Scan for the cell matching the given text and deliver its [X, Y] coordinate at center. 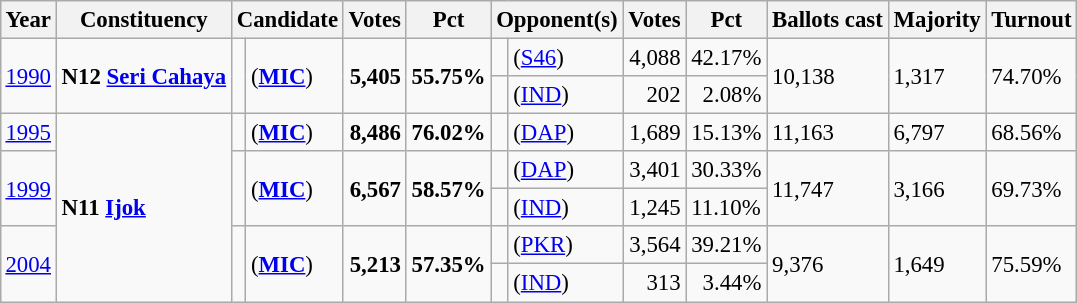
55.75% [448, 76]
39.21% [726, 245]
Ballots cast [828, 20]
6,797 [937, 133]
1,317 [937, 76]
1995 [28, 133]
1,689 [654, 133]
1990 [28, 76]
57.35% [448, 264]
75.59% [1032, 264]
5,405 [374, 76]
11.10% [726, 208]
69.73% [1032, 188]
3.44% [726, 283]
Year [28, 20]
2004 [28, 264]
(S46) [566, 57]
Opponent(s) [557, 20]
1,245 [654, 208]
1999 [28, 188]
10,138 [828, 76]
Constituency [144, 20]
Turnout [1032, 20]
11,163 [828, 133]
76.02% [448, 133]
Majority [937, 20]
8,486 [374, 133]
N12 Seri Cahaya [144, 76]
N11 Ijok [144, 208]
202 [654, 95]
(PKR) [566, 245]
3,166 [937, 188]
58.57% [448, 188]
15.13% [726, 133]
30.33% [726, 170]
Candidate [287, 20]
74.70% [1032, 76]
1,649 [937, 264]
6,567 [374, 188]
2.08% [726, 95]
3,564 [654, 245]
3,401 [654, 170]
313 [654, 283]
11,747 [828, 188]
68.56% [1032, 133]
42.17% [726, 57]
9,376 [828, 264]
4,088 [654, 57]
5,213 [374, 264]
